Return the (x, y) coordinate for the center point of the cell that contains the specified text.  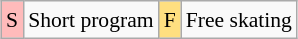
S (12, 20)
Short program (90, 20)
F (170, 20)
Free skating (239, 20)
